For the text-containing cell, return its midpoint in [X, Y] coordinate format. 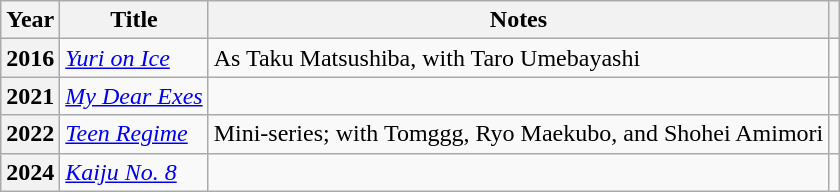
As Taku Matsushiba, with Taro Umebayashi [518, 58]
Kaiju No. 8 [134, 172]
Yuri on Ice [134, 58]
Year [30, 20]
Notes [518, 20]
Mini-series; with Tomggg, Ryo Maekubo, and Shohei Amimori [518, 134]
2022 [30, 134]
2024 [30, 172]
2016 [30, 58]
Teen Regime [134, 134]
2021 [30, 96]
Title [134, 20]
My Dear Exes [134, 96]
